Return (X, Y) of the center of cell containing provided text 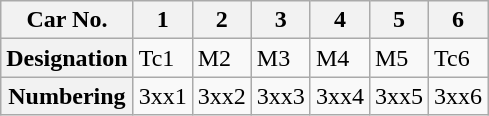
4 (340, 20)
M3 (280, 58)
Car No. (67, 20)
2 (222, 20)
Designation (67, 58)
3xx3 (280, 96)
M5 (398, 58)
3xx2 (222, 96)
Tc6 (458, 58)
3xx6 (458, 96)
M2 (222, 58)
5 (398, 20)
3xx1 (162, 96)
3 (280, 20)
6 (458, 20)
3xx4 (340, 96)
3xx5 (398, 96)
1 (162, 20)
M4 (340, 58)
Numbering (67, 96)
Tc1 (162, 58)
